Search for the cell housing the specified text and yield its (x, y) center coordinate. 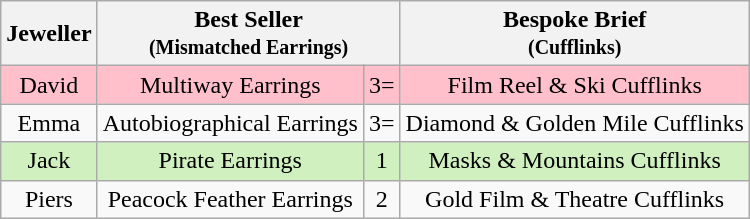
Emma (49, 123)
Jack (49, 161)
Jeweller (49, 34)
Multiway Earrings (230, 85)
1 (382, 161)
Bespoke Brief(Cufflinks) (574, 34)
Best Seller(Mismatched Earrings) (248, 34)
Gold Film & Theatre Cufflinks (574, 199)
Diamond & Golden Mile Cufflinks (574, 123)
Piers (49, 199)
Autobiographical Earrings (230, 123)
Peacock Feather Earrings (230, 199)
Film Reel & Ski Cufflinks (574, 85)
David (49, 85)
2 (382, 199)
Masks & Mountains Cufflinks (574, 161)
Pirate Earrings (230, 161)
